Output the [x, y] coordinate of the center of the cell containing the given text.  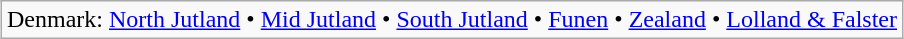
Denmark: North Jutland • Mid Jutland • South Jutland • Funen • Zealand • Lolland & Falster [452, 20]
